For the text-containing cell, return its midpoint in (x, y) coordinate format. 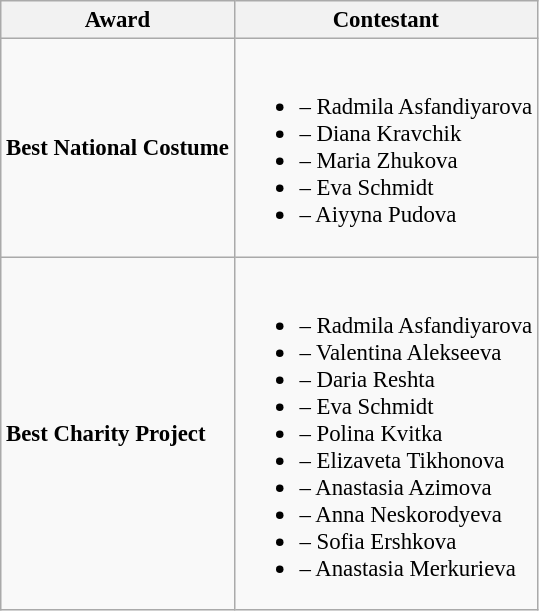
Best Charity Project (118, 434)
Award (118, 20)
– Radmila Asfandiyarova – Diana Kravchik – Maria Zhukova – Eva Schmidt – Aiyyna Pudova (386, 148)
Best National Costume (118, 148)
Contestant (386, 20)
